Identify which cell holds the provided text, then report its (x, y) central coordinate. 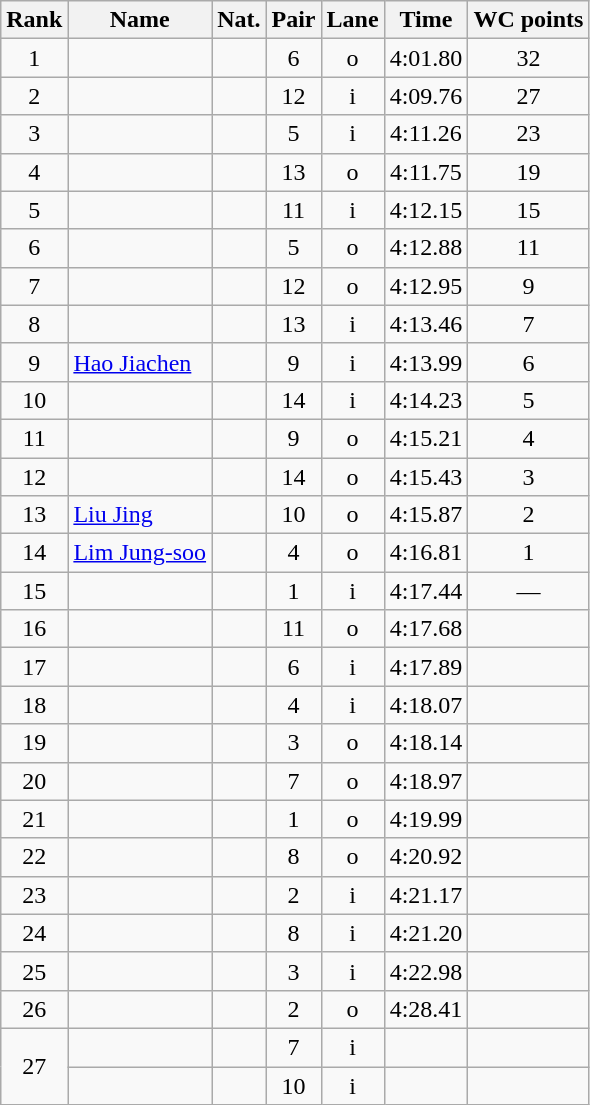
32 (528, 58)
Name (140, 20)
— (528, 591)
4:20.92 (426, 857)
Rank (34, 20)
4:11.26 (426, 134)
16 (34, 629)
22 (34, 857)
17 (34, 667)
4:15.43 (426, 477)
4:16.81 (426, 553)
4:19.99 (426, 819)
4:21.20 (426, 933)
4:15.87 (426, 515)
Time (426, 20)
4:17.44 (426, 591)
20 (34, 781)
4:17.89 (426, 667)
24 (34, 933)
Lane (352, 20)
4:13.99 (426, 362)
18 (34, 705)
Hao Jiachen (140, 362)
Pair (294, 20)
4:18.07 (426, 705)
Liu Jing (140, 515)
4:22.98 (426, 971)
25 (34, 971)
WC points (528, 20)
4:11.75 (426, 172)
4:12.95 (426, 286)
4:18.14 (426, 743)
4:17.68 (426, 629)
4:13.46 (426, 324)
4:18.97 (426, 781)
4:12.15 (426, 210)
4:15.21 (426, 438)
21 (34, 819)
Lim Jung-soo (140, 553)
4:28.41 (426, 1009)
Nat. (239, 20)
4:14.23 (426, 400)
4:21.17 (426, 895)
4:12.88 (426, 248)
26 (34, 1009)
4:01.80 (426, 58)
4:09.76 (426, 96)
